Output the (X, Y) coordinate of the center of the cell containing the given text.  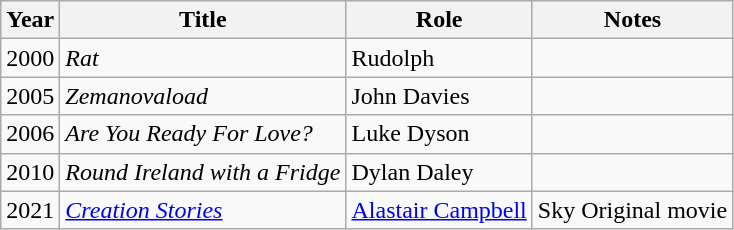
Role (439, 20)
2021 (30, 210)
Year (30, 20)
Zemanovaload (203, 96)
2000 (30, 58)
John Davies (439, 96)
Rudolph (439, 58)
2010 (30, 172)
Notes (632, 20)
2006 (30, 134)
Are You Ready For Love? (203, 134)
Alastair Campbell (439, 210)
Round Ireland with a Fridge (203, 172)
Dylan Daley (439, 172)
Title (203, 20)
Sky Original movie (632, 210)
Rat (203, 58)
Creation Stories (203, 210)
Luke Dyson (439, 134)
2005 (30, 96)
